Return the [X, Y] coordinate for the center point of the cell that contains the specified text.  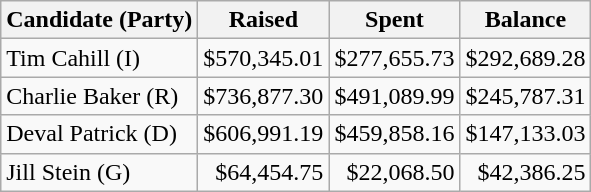
Balance [526, 20]
$245,787.31 [526, 96]
$570,345.01 [264, 58]
Charlie Baker (R) [100, 96]
$22,068.50 [394, 172]
$292,689.28 [526, 58]
Jill Stein (G) [100, 172]
$42,386.25 [526, 172]
$606,991.19 [264, 134]
$64,454.75 [264, 172]
Raised [264, 20]
Spent [394, 20]
$736,877.30 [264, 96]
$277,655.73 [394, 58]
Tim Cahill (I) [100, 58]
$491,089.99 [394, 96]
$459,858.16 [394, 134]
$147,133.03 [526, 134]
Deval Patrick (D) [100, 134]
Candidate (Party) [100, 20]
